Capture the cell that displays the provided text and extract its [X, Y] central coordinate. 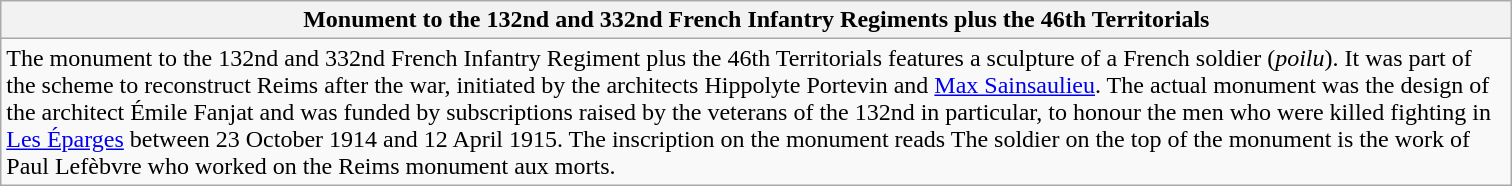
Monument to the 132nd and 332nd French Infantry Regiments plus the 46th Territorials [756, 20]
